Capture the cell that displays the provided text and extract its [x, y] central coordinate. 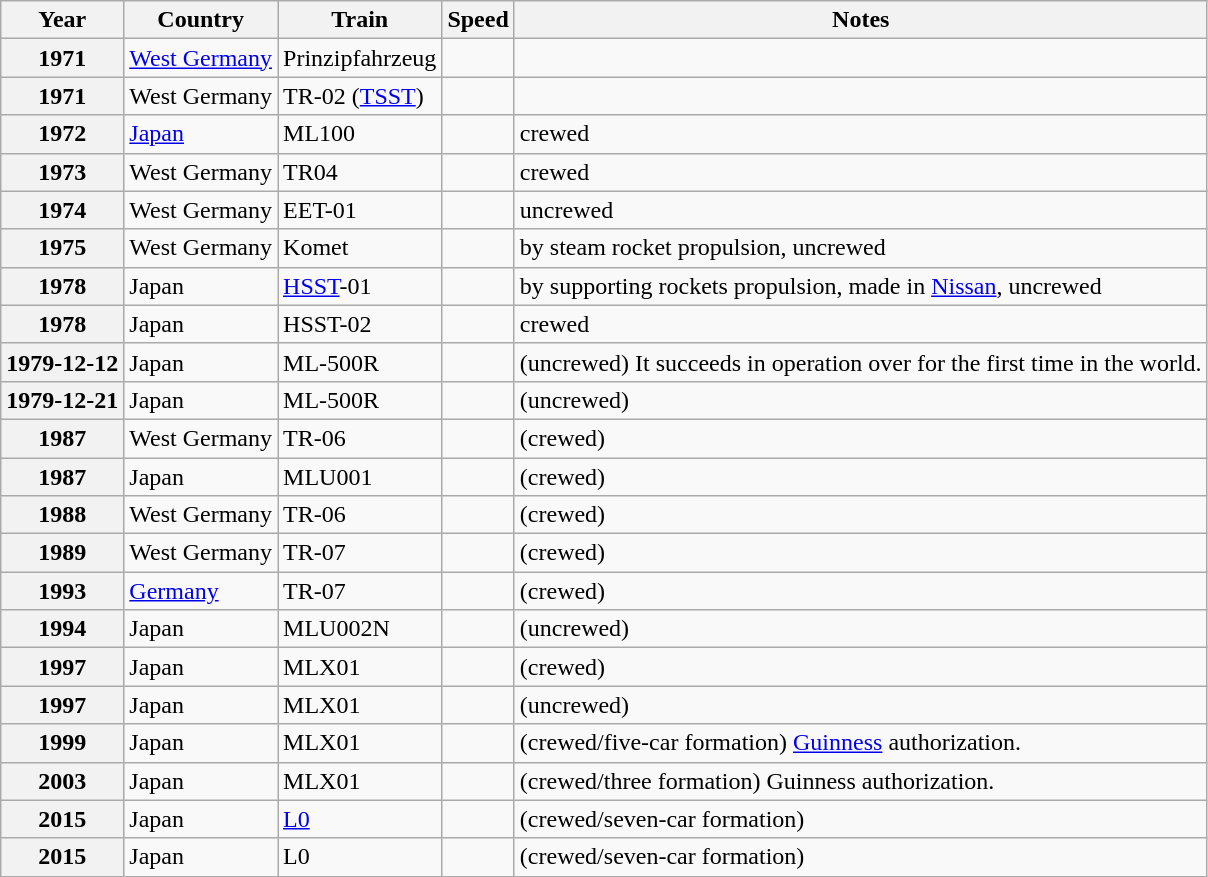
1973 [62, 172]
(crewed/five-car formation) Guinness authorization. [860, 743]
1974 [62, 210]
1979-12-12 [62, 362]
Country [201, 20]
Komet [360, 248]
TR04 [360, 172]
2003 [62, 781]
EET-01 [360, 210]
Germany [201, 591]
uncrewed [860, 210]
Train [360, 20]
(crewed/three formation) Guinness authorization. [860, 781]
1988 [62, 515]
Speed [478, 20]
Notes [860, 20]
1993 [62, 591]
(uncrewed) It succeeds in operation over for the first time in the world. [860, 362]
Year [62, 20]
MLU002N [360, 629]
1972 [62, 134]
by supporting rockets propulsion, made in Nissan, uncrewed [860, 286]
1999 [62, 743]
HSST-02 [360, 324]
1989 [62, 553]
TR-02 (TSST) [360, 96]
ML100 [360, 134]
1994 [62, 629]
by steam rocket propulsion, uncrewed [860, 248]
1979-12-21 [62, 400]
Prinzipfahrzeug [360, 58]
1975 [62, 248]
MLU001 [360, 477]
HSST-01 [360, 286]
